Pinpoint the cell where the given text exists, returning its [X, Y] midpoint coordinate. 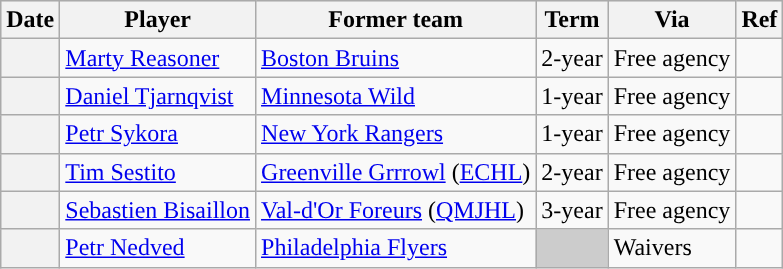
Petr Sykora [158, 134]
Via [672, 20]
Philadelphia Flyers [396, 248]
Sebastien Bisaillon [158, 210]
Ref [760, 20]
Marty Reasoner [158, 58]
Waivers [672, 248]
Greenville Grrrowl (ECHL) [396, 172]
Daniel Tjarnqvist [158, 96]
Val-d'Or Foreurs (QMJHL) [396, 210]
Boston Bruins [396, 58]
Petr Nedved [158, 248]
Date [30, 20]
Player [158, 20]
Term [572, 20]
Former team [396, 20]
Minnesota Wild [396, 96]
Tim Sestito [158, 172]
3-year [572, 210]
New York Rangers [396, 134]
